Find where the given text appears and provide that cell's center as (x, y) coordinate. 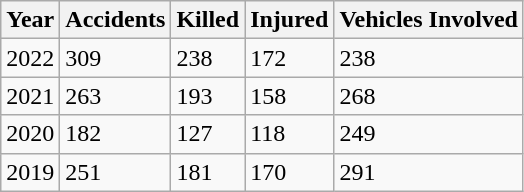
2019 (30, 172)
263 (116, 96)
2020 (30, 134)
249 (429, 134)
291 (429, 172)
Injured (290, 20)
2022 (30, 58)
268 (429, 96)
118 (290, 134)
Accidents (116, 20)
Year (30, 20)
Vehicles Involved (429, 20)
193 (208, 96)
172 (290, 58)
182 (116, 134)
181 (208, 172)
170 (290, 172)
127 (208, 134)
309 (116, 58)
158 (290, 96)
Killed (208, 20)
2021 (30, 96)
251 (116, 172)
